Search for the cell housing the specified text and yield its [x, y] center coordinate. 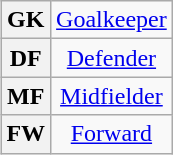
Midfielder [112, 96]
Goalkeeper [112, 20]
Forward [112, 134]
Defender [112, 58]
FW [26, 134]
DF [26, 58]
GK [26, 20]
MF [26, 96]
